Scan for the cell matching the given text and deliver its [x, y] coordinate at center. 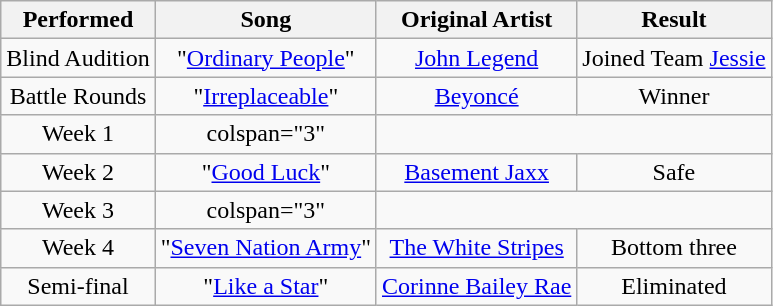
Original Artist [476, 20]
Semi-final [78, 286]
Performed [78, 20]
Week 3 [78, 210]
"Ordinary People" [266, 58]
Result [674, 20]
Week 4 [78, 248]
Safe [674, 172]
Song [266, 20]
"Good Luck" [266, 172]
"Irreplaceable" [266, 96]
Blind Audition [78, 58]
Corinne Bailey Rae [476, 286]
Joined Team Jessie [674, 58]
The White Stripes [476, 248]
"Like a Star" [266, 286]
Week 1 [78, 134]
Basement Jaxx [476, 172]
Winner [674, 96]
"Seven Nation Army" [266, 248]
John Legend [476, 58]
Week 2 [78, 172]
Eliminated [674, 286]
Battle Rounds [78, 96]
Bottom three [674, 248]
Beyoncé [476, 96]
